Return [x, y] of the center of cell containing provided text 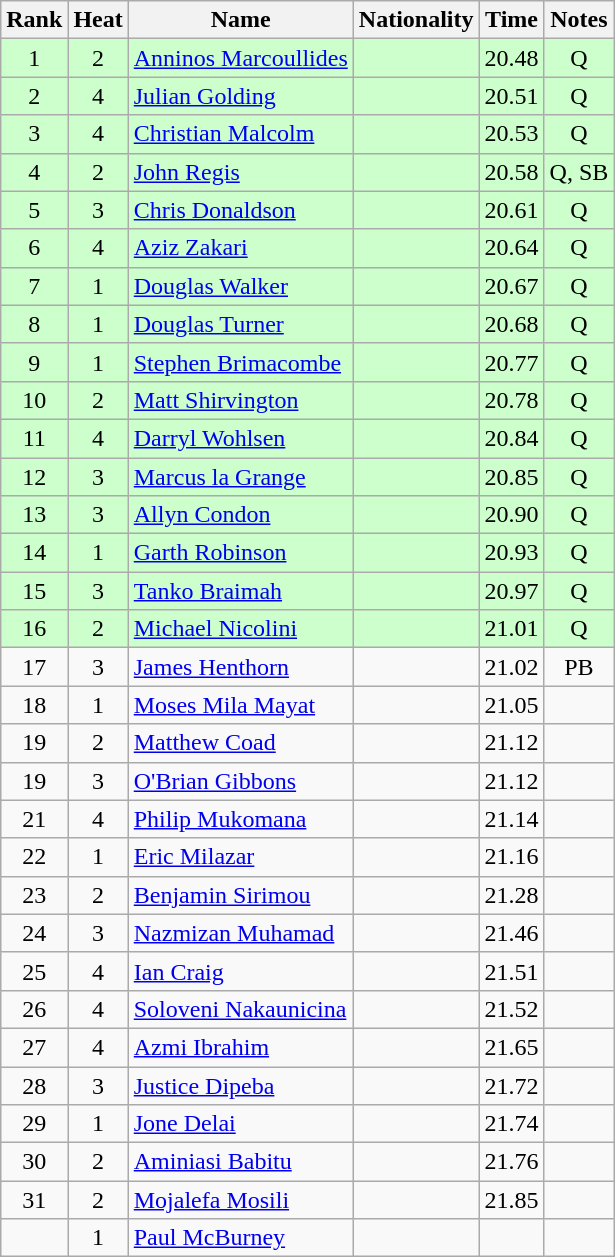
Garth Robinson [240, 553]
21.85 [512, 1200]
Justice Dipeba [240, 1085]
21.52 [512, 1009]
21.02 [512, 667]
Paul McBurney [240, 1238]
20.64 [512, 248]
21.65 [512, 1047]
Mojalefa Mosili [240, 1200]
21.28 [512, 895]
Nationality [416, 20]
Douglas Walker [240, 286]
21.14 [512, 819]
Anninos Marcoullides [240, 58]
Stephen Brimacombe [240, 362]
Douglas Turner [240, 324]
14 [34, 553]
Allyn Condon [240, 515]
13 [34, 515]
21.76 [512, 1162]
Julian Golding [240, 96]
O'Brian Gibbons [240, 781]
Eric Milazar [240, 857]
20.53 [512, 134]
20.68 [512, 324]
10 [34, 400]
23 [34, 895]
25 [34, 971]
Name [240, 20]
21.51 [512, 971]
20.51 [512, 96]
6 [34, 248]
11 [34, 438]
21.05 [512, 705]
Jone Delai [240, 1124]
21.72 [512, 1085]
Tanko Braimah [240, 591]
8 [34, 324]
22 [34, 857]
Benjamin Sirimou [240, 895]
Michael Nicolini [240, 629]
17 [34, 667]
28 [34, 1085]
31 [34, 1200]
30 [34, 1162]
15 [34, 591]
Darryl Wohlsen [240, 438]
21.16 [512, 857]
9 [34, 362]
Matt Shirvington [240, 400]
Ian Craig [240, 971]
Marcus la Grange [240, 477]
Christian Malcolm [240, 134]
24 [34, 933]
20.67 [512, 286]
Q, SB [579, 172]
Matthew Coad [240, 743]
Time [512, 20]
16 [34, 629]
21.74 [512, 1124]
21 [34, 819]
12 [34, 477]
John Regis [240, 172]
7 [34, 286]
Chris Donaldson [240, 210]
20.84 [512, 438]
20.90 [512, 515]
21.01 [512, 629]
20.61 [512, 210]
Azmi Ibrahim [240, 1047]
Aziz Zakari [240, 248]
20.78 [512, 400]
PB [579, 667]
21.46 [512, 933]
29 [34, 1124]
Philip Mukomana [240, 819]
Notes [579, 20]
20.58 [512, 172]
Aminiasi Babitu [240, 1162]
20.77 [512, 362]
20.97 [512, 591]
Heat [98, 20]
27 [34, 1047]
26 [34, 1009]
20.48 [512, 58]
18 [34, 705]
Rank [34, 20]
Nazmizan Muhamad [240, 933]
5 [34, 210]
Soloveni Nakaunicina [240, 1009]
Moses Mila Mayat [240, 705]
20.85 [512, 477]
20.93 [512, 553]
James Henthorn [240, 667]
